Extract the (x, y) coordinate from the center of the cell holding the provided text.  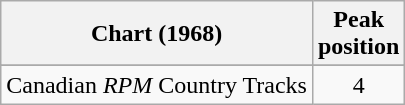
Chart (1968) (157, 34)
Peakposition (358, 34)
4 (358, 85)
Canadian RPM Country Tracks (157, 85)
